Locate the cell with the specified text and output its [X, Y] center coordinate. 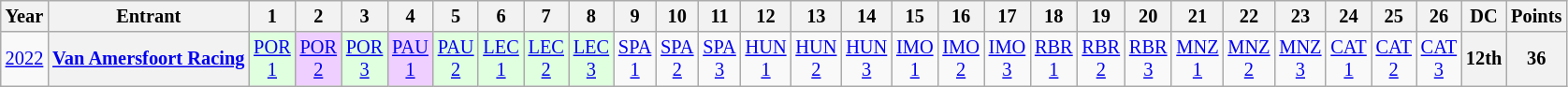
MNZ3 [1300, 59]
12 [766, 16]
3 [365, 16]
IMO3 [1007, 59]
HUN1 [766, 59]
8 [591, 16]
Entrant [148, 16]
12th [1484, 59]
Van Amersfoort Racing [148, 59]
26 [1439, 16]
DC [1484, 16]
23 [1300, 16]
9 [634, 16]
RBR2 [1101, 59]
SPA3 [719, 59]
MNZ1 [1198, 59]
PAU2 [457, 59]
7 [546, 16]
21 [1198, 16]
10 [677, 16]
Year [24, 16]
RBR3 [1148, 59]
CAT1 [1348, 59]
Points [1536, 16]
POR3 [365, 59]
14 [866, 16]
HUN2 [816, 59]
22 [1248, 16]
CAT2 [1394, 59]
LEC2 [546, 59]
19 [1101, 16]
16 [960, 16]
IMO2 [960, 59]
2022 [24, 59]
LEC1 [501, 59]
MNZ2 [1248, 59]
17 [1007, 16]
1 [271, 16]
IMO1 [915, 59]
4 [410, 16]
POR1 [271, 59]
5 [457, 16]
LEC3 [591, 59]
CAT3 [1439, 59]
36 [1536, 59]
25 [1394, 16]
SPA2 [677, 59]
SPA1 [634, 59]
13 [816, 16]
RBR1 [1053, 59]
15 [915, 16]
6 [501, 16]
2 [318, 16]
PAU1 [410, 59]
11 [719, 16]
24 [1348, 16]
HUN3 [866, 59]
20 [1148, 16]
POR2 [318, 59]
18 [1053, 16]
